From the cell containing the given text, extract its center point as (X, Y) coordinate. 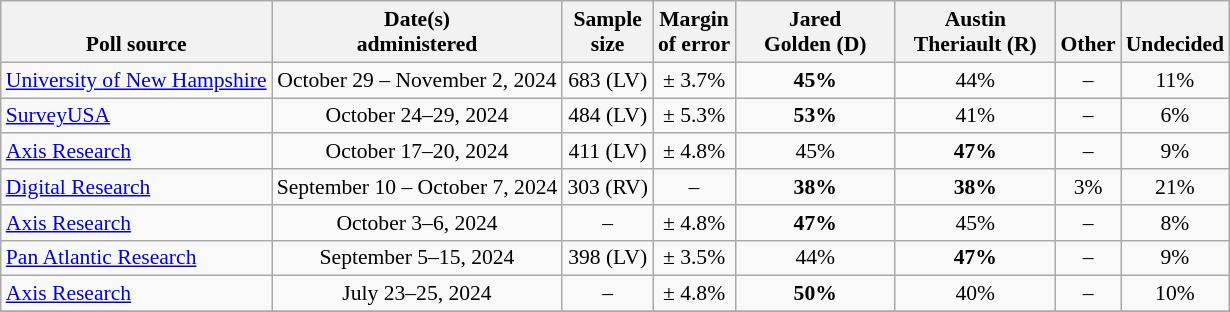
October 3–6, 2024 (418, 223)
11% (1175, 80)
53% (815, 116)
40% (975, 294)
Date(s)administered (418, 32)
October 24–29, 2024 (418, 116)
Marginof error (694, 32)
July 23–25, 2024 (418, 294)
484 (LV) (608, 116)
JaredGolden (D) (815, 32)
50% (815, 294)
Samplesize (608, 32)
8% (1175, 223)
October 29 – November 2, 2024 (418, 80)
3% (1088, 187)
± 5.3% (694, 116)
October 17–20, 2024 (418, 152)
September 10 – October 7, 2024 (418, 187)
10% (1175, 294)
SurveyUSA (136, 116)
Digital Research (136, 187)
± 3.7% (694, 80)
683 (LV) (608, 80)
Pan Atlantic Research (136, 258)
September 5–15, 2024 (418, 258)
21% (1175, 187)
± 3.5% (694, 258)
Undecided (1175, 32)
41% (975, 116)
AustinTheriault (R) (975, 32)
6% (1175, 116)
Other (1088, 32)
Poll source (136, 32)
398 (LV) (608, 258)
303 (RV) (608, 187)
University of New Hampshire (136, 80)
411 (LV) (608, 152)
